Return [X, Y] of the center of cell containing provided text 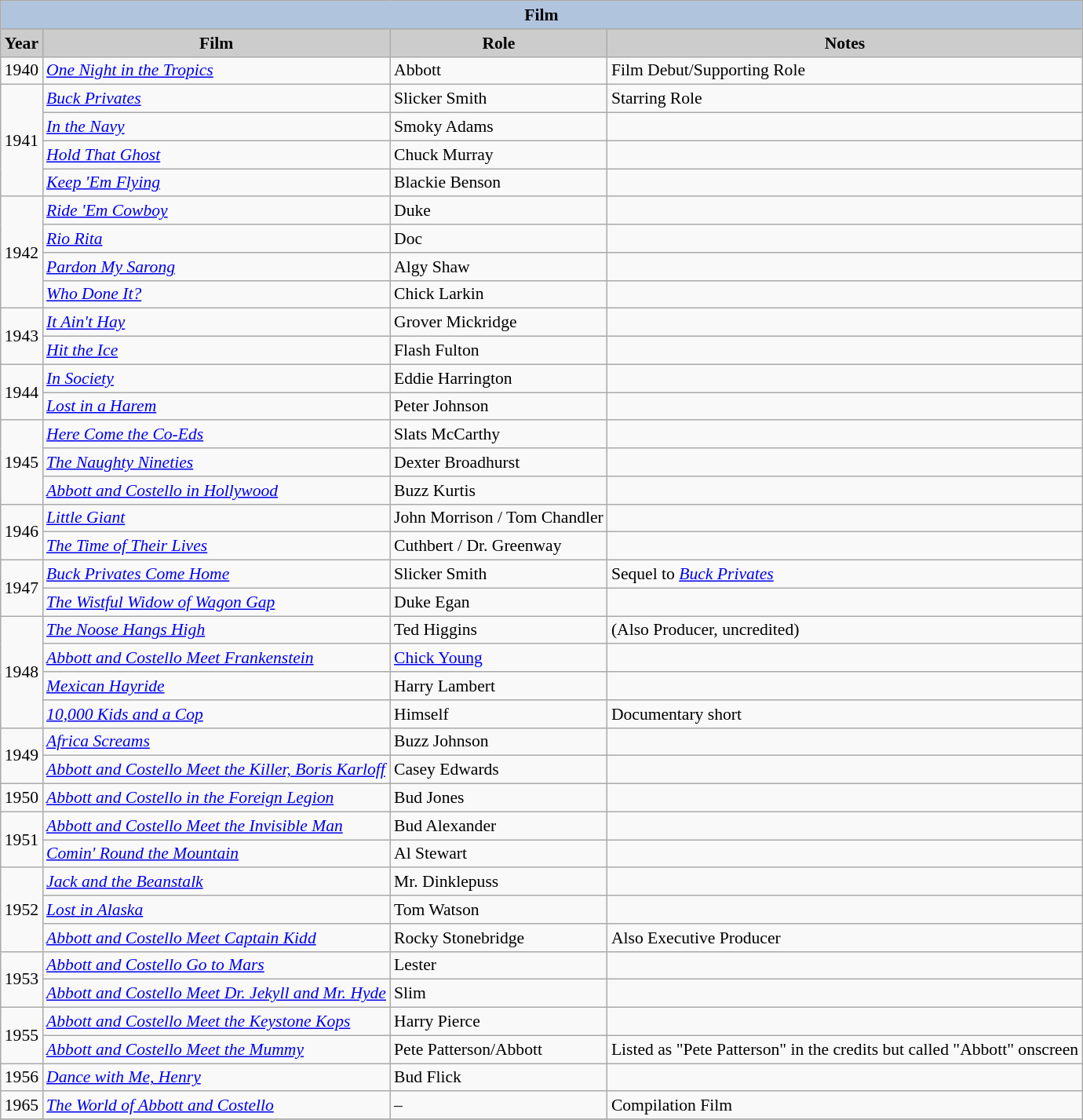
Role [499, 43]
Duke [499, 211]
Chuck Murray [499, 155]
1942 [22, 253]
In the Navy [217, 127]
One Night in the Tropics [217, 71]
Algy Shaw [499, 267]
Casey Edwards [499, 770]
The Time of Their Lives [217, 546]
Eddie Harrington [499, 378]
Hold That Ghost [217, 155]
Listed as "Pete Patterson" in the credits but called "Abbott" onscreen [844, 1049]
Notes [844, 43]
Year [22, 43]
1949 [22, 755]
1948 [22, 672]
1941 [22, 140]
John Morrison / Tom Chandler [499, 518]
Blackie Benson [499, 183]
The Noose Hangs High [217, 630]
Pardon My Sarong [217, 267]
1947 [22, 589]
Rio Rita [217, 239]
Himself [499, 714]
1943 [22, 336]
Peter Johnson [499, 407]
Abbott and Costello Meet the Keystone Kops [217, 1022]
1965 [22, 1106]
Mexican Hayride [217, 686]
The Wistful Widow of Wagon Gap [217, 602]
Pete Patterson/Abbott [499, 1049]
Abbott and Costello Go to Mars [217, 965]
Ride 'Em Cowboy [217, 211]
Slim [499, 994]
10,000 Kids and a Cop [217, 714]
Jack and the Beanstalk [217, 882]
Abbott and Costello Meet Dr. Jekyll and Mr. Hyde [217, 994]
It Ain't Hay [217, 323]
Dexter Broadhurst [499, 462]
1951 [22, 840]
Starring Role [844, 99]
Dance with Me, Henry [217, 1078]
Abbott and Costello Meet Frankenstein [217, 659]
Cuthbert / Dr. Greenway [499, 546]
Tom Watson [499, 910]
Who Done It? [217, 294]
Doc [499, 239]
Buzz Johnson [499, 742]
Documentary short [844, 714]
Hit the Ice [217, 351]
Comin' Round the Mountain [217, 854]
Chick Young [499, 659]
Rocky Stonebridge [499, 938]
Abbott and Costello Meet the Mummy [217, 1049]
Harry Pierce [499, 1022]
1953 [22, 980]
Here Come the Co-Eds [217, 435]
Lost in a Harem [217, 407]
Bud Alexander [499, 826]
Abbott and Costello in the Foreign Legion [217, 798]
Lester [499, 965]
Sequel to Buck Privates [844, 575]
Duke Egan [499, 602]
Abbott and Costello Meet the Killer, Boris Karloff [217, 770]
1952 [22, 910]
1944 [22, 392]
Buzz Kurtis [499, 491]
Lost in Alaska [217, 910]
Bud Jones [499, 798]
Abbott and Costello in Hollywood [217, 491]
1956 [22, 1078]
Abbott and Costello Meet the Invisible Man [217, 826]
Ted Higgins [499, 630]
Al Stewart [499, 854]
Abbott and Costello Meet Captain Kidd [217, 938]
Compilation Film [844, 1106]
Slats McCarthy [499, 435]
Chick Larkin [499, 294]
1945 [22, 463]
Film Debut/Supporting Role [844, 71]
Mr. Dinklepuss [499, 882]
(Also Producer, uncredited) [844, 630]
Africa Screams [217, 742]
Little Giant [217, 518]
Also Executive Producer [844, 938]
The Naughty Nineties [217, 462]
1955 [22, 1036]
Bud Flick [499, 1078]
The World of Abbott and Costello [217, 1106]
1940 [22, 71]
Buck Privates Come Home [217, 575]
Smoky Adams [499, 127]
Flash Fulton [499, 351]
Buck Privates [217, 99]
– [499, 1106]
In Society [217, 378]
Abbott [499, 71]
Harry Lambert [499, 686]
1950 [22, 798]
1946 [22, 532]
Grover Mickridge [499, 323]
Keep 'Em Flying [217, 183]
